Scan for the cell matching the given text and deliver its [x, y] coordinate at center. 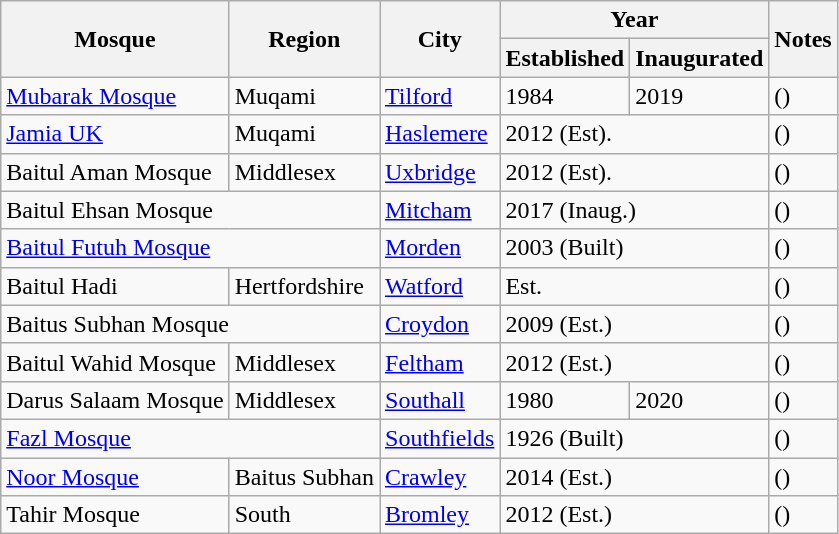
Watford [440, 286]
Region [304, 39]
Tahir Mosque [115, 515]
1926 (Built) [634, 438]
Year [634, 20]
Est. [634, 286]
Morden [440, 248]
Croydon [440, 324]
Notes [803, 39]
2019 [700, 96]
2009 (Est.) [634, 324]
Uxbridge [440, 172]
Hertfordshire [304, 286]
1984 [565, 96]
Baitus Subhan Mosque [190, 324]
Baitul Wahid Mosque [115, 362]
Mitcham [440, 210]
Haslemere [440, 134]
Inaugurated [700, 58]
Tilford [440, 96]
Southfields [440, 438]
Baitul Futuh Mosque [190, 248]
City [440, 39]
Established [565, 58]
Baitul Ehsan Mosque [190, 210]
Baitul Aman Mosque [115, 172]
Feltham [440, 362]
1980 [565, 400]
Southall [440, 400]
Baitul Hadi [115, 286]
2017 (Inaug.) [634, 210]
Crawley [440, 477]
South [304, 515]
Fazl Mosque [190, 438]
Mubarak Mosque [115, 96]
2020 [700, 400]
Noor Mosque [115, 477]
Darus Salaam Mosque [115, 400]
Baitus Subhan [304, 477]
Mosque [115, 39]
2003 (Built) [634, 248]
Jamia UK [115, 134]
Bromley [440, 515]
2014 (Est.) [634, 477]
